Return the [X, Y] coordinate for the center point of the cell that contains the specified text.  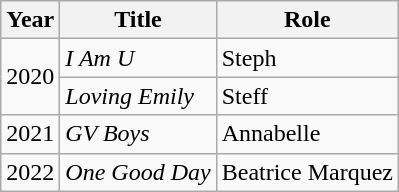
2022 [30, 172]
GV Boys [138, 134]
Role [307, 20]
Loving Emily [138, 96]
Title [138, 20]
2020 [30, 77]
Annabelle [307, 134]
Steph [307, 58]
One Good Day [138, 172]
Steff [307, 96]
Beatrice Marquez [307, 172]
I Am U [138, 58]
Year [30, 20]
2021 [30, 134]
